From the cell containing the given text, extract its center point as [x, y] coordinate. 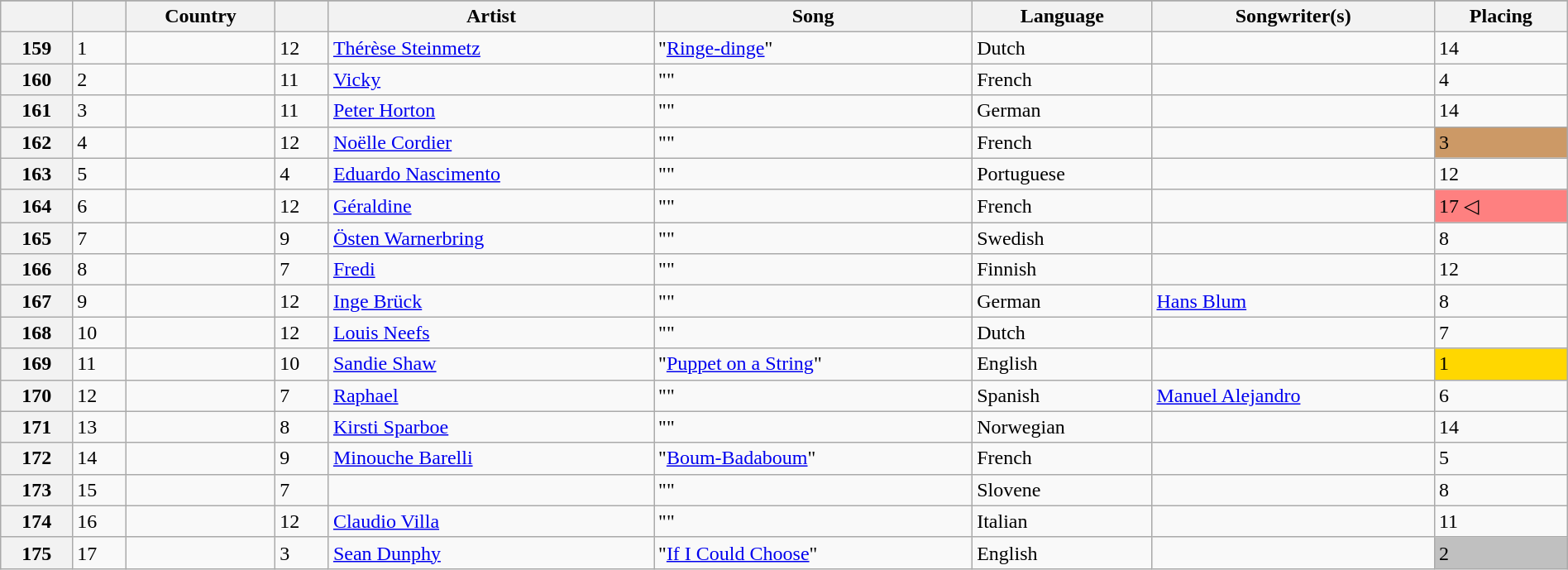
Norwegian [1062, 427]
Language [1062, 17]
"If I Could Choose" [814, 553]
161 [36, 111]
Slovene [1062, 490]
Kirsti Sparboe [491, 427]
Swedish [1062, 238]
167 [36, 301]
17 [99, 553]
Inge Brück [491, 301]
17 ◁ [1500, 206]
Manuel Alejandro [1293, 395]
169 [36, 364]
Finnish [1062, 270]
Géraldine [491, 206]
Louis Neefs [491, 333]
170 [36, 395]
Eduardo Nascimento [491, 174]
164 [36, 206]
Sean Dunphy [491, 553]
"Boum-Badaboum" [814, 458]
13 [99, 427]
165 [36, 238]
"Ringe-dinge" [814, 48]
16 [99, 521]
Spanish [1062, 395]
Claudio Villa [491, 521]
171 [36, 427]
174 [36, 521]
Sandie Shaw [491, 364]
163 [36, 174]
173 [36, 490]
Raphael [491, 395]
15 [99, 490]
162 [36, 142]
Song [814, 17]
166 [36, 270]
Fredi [491, 270]
Vicky [491, 79]
Hans Blum [1293, 301]
Noëlle Cordier [491, 142]
Songwriter(s) [1293, 17]
Östen Warnerbring [491, 238]
160 [36, 79]
Peter Horton [491, 111]
175 [36, 553]
"Puppet on a String" [814, 364]
172 [36, 458]
Portuguese [1062, 174]
168 [36, 333]
Placing [1500, 17]
Italian [1062, 521]
Minouche Barelli [491, 458]
159 [36, 48]
Country [200, 17]
Thérèse Steinmetz [491, 48]
Artist [491, 17]
